Detect which cell encompasses the target text, then output its [x, y] center coordinate. 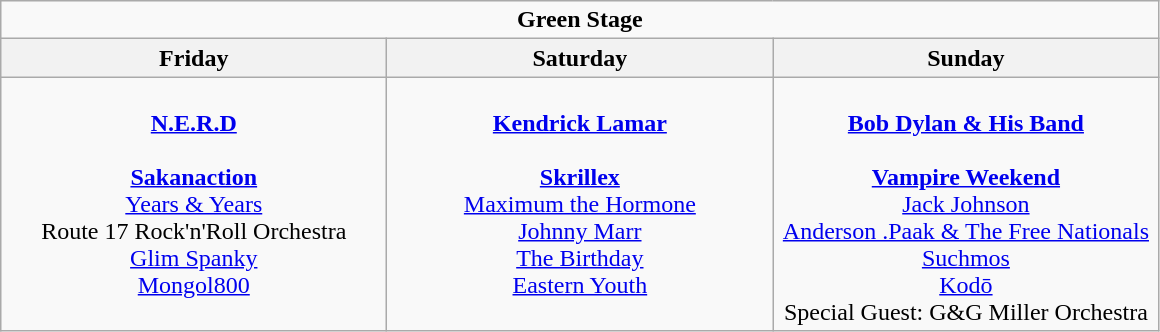
N.E.R.D Sakanaction Years & Years Route 17 Rock'n'Roll Orchestra Glim Spanky Mongol800 [194, 204]
Sunday [966, 58]
Green Stage [580, 20]
Bob Dylan & His Band Vampire Weekend Jack Johnson Anderson .Paak & The Free Nationals Suchmos Kodō Special Guest: G&G Miller Orchestra [966, 204]
Friday [194, 58]
Kendrick Lamar Skrillex Maximum the Hormone Johnny Marr The Birthday Eastern Youth [580, 204]
Saturday [580, 58]
